For the text-containing cell, return its midpoint in [x, y] coordinate format. 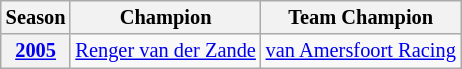
Renger van der Zande [165, 51]
Season [36, 17]
van Amersfoort Racing [361, 51]
Team Champion [361, 17]
Champion [165, 17]
2005 [36, 51]
